Scan for the cell matching the given text and deliver its [X, Y] coordinate at center. 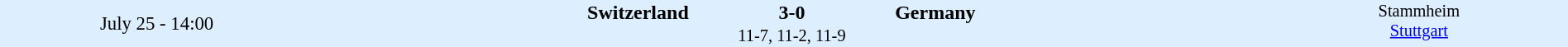
3-0 [791, 12]
Germany [1082, 12]
Switzerland [501, 12]
11-7, 11-2, 11-9 [792, 36]
July 25 - 14:00 [157, 23]
StammheimStuttgart [1419, 23]
